Identify which cell holds the provided text, then report its (x, y) central coordinate. 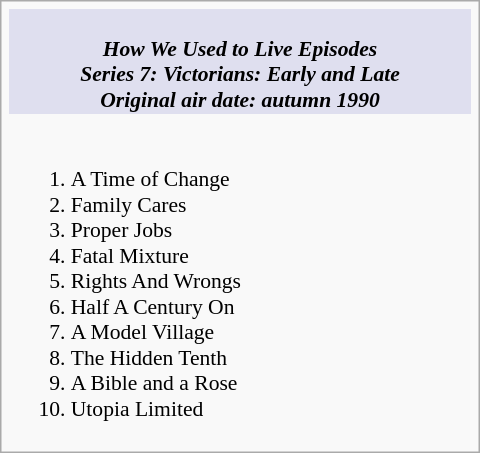
A Time of ChangeFamily CaresProper JobsFatal MixtureRights And WrongsHalf A Century OnA Model VillageThe Hidden TenthA Bible and a RoseUtopia Limited (240, 280)
How We Used to Live EpisodesSeries 7: Victorians: Early and Late Original air date: autumn 1990 (240, 62)
